Capture the cell that displays the provided text and extract its (x, y) central coordinate. 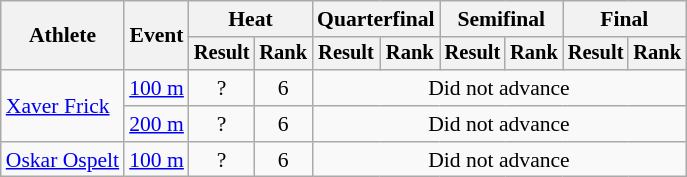
Semifinal (502, 19)
Athlete (62, 36)
200 m (156, 124)
Event (156, 36)
Heat (250, 19)
100 m (156, 88)
Xaver Frick (62, 106)
Quarterfinal (376, 19)
Final (624, 19)
